Pinpoint the cell where the given text exists, returning its (X, Y) midpoint coordinate. 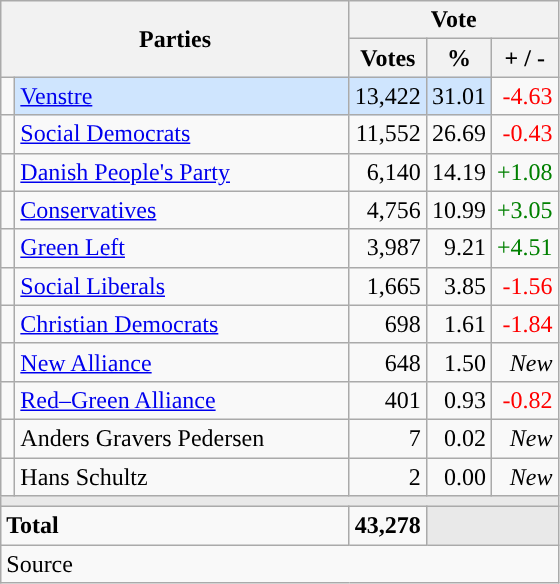
Christian Democrats (182, 324)
1.61 (458, 324)
698 (388, 324)
Parties (176, 39)
Social Democrats (182, 134)
+4.51 (524, 248)
1,665 (388, 286)
31.01 (458, 96)
648 (388, 362)
26.69 (458, 134)
0.93 (458, 400)
Anders Gravers Pedersen (182, 438)
-0.43 (524, 134)
13,422 (388, 96)
0.00 (458, 477)
6,140 (388, 172)
2 (388, 477)
Conservatives (182, 210)
4,756 (388, 210)
-0.82 (524, 400)
7 (388, 438)
10.99 (458, 210)
Votes (388, 58)
1.50 (458, 362)
-1.56 (524, 286)
-1.84 (524, 324)
401 (388, 400)
+ / - (524, 58)
Red–Green Alliance (182, 400)
Source (280, 564)
Venstre (182, 96)
Danish People's Party (182, 172)
9.21 (458, 248)
0.02 (458, 438)
Social Liberals (182, 286)
Green Left (182, 248)
+3.05 (524, 210)
Total (176, 526)
New Alliance (182, 362)
-4.63 (524, 96)
Hans Schultz (182, 477)
43,278 (388, 526)
11,552 (388, 134)
+1.08 (524, 172)
14.19 (458, 172)
% (458, 58)
Vote (454, 20)
3.85 (458, 286)
3,987 (388, 248)
